Pinpoint the cell where the given text exists, returning its (X, Y) midpoint coordinate. 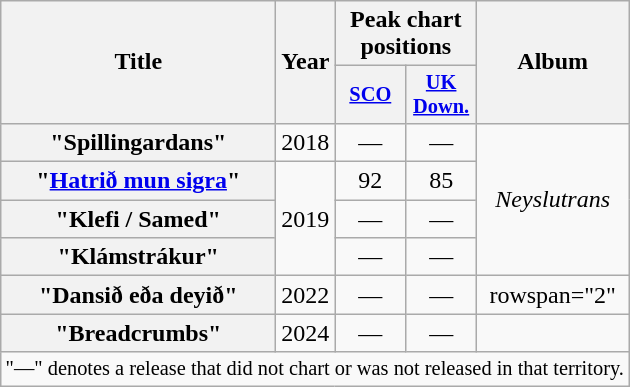
"Hatrið mun sigra" (138, 181)
2024 (306, 333)
Year (306, 62)
Peak chart positions (406, 34)
"Spillingardans" (138, 142)
rowspan="2" (553, 295)
Title (138, 62)
85 (442, 181)
"Klámstrákur" (138, 257)
2022 (306, 295)
2019 (306, 219)
Album (553, 62)
"Breadcrumbs" (138, 333)
SCO (370, 95)
Neyslutrans (553, 199)
92 (370, 181)
"—" denotes a release that did not chart or was not released in that territory. (315, 369)
"Klefi / Samed" (138, 219)
"Dansið eða deyið" (138, 295)
2018 (306, 142)
UKDown. (442, 95)
